Find where the given text appears and provide that cell's center as (x, y) coordinate. 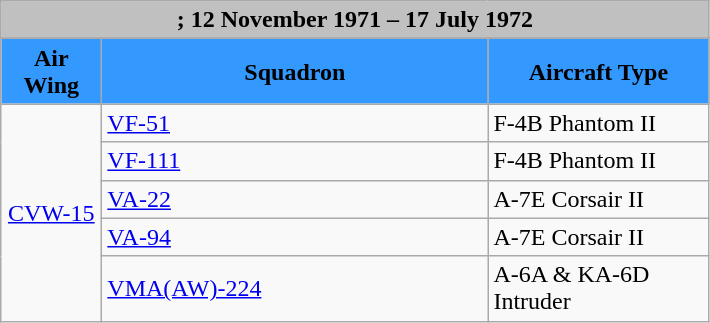
VF-111 (295, 161)
A-6A & KA-6D Intruder (598, 288)
Air Wing (52, 72)
Squadron (295, 72)
; 12 November 1971 – 17 July 1972 (355, 20)
VMA(AW)-224 (295, 288)
CVW-15 (52, 212)
Aircraft Type (598, 72)
VF-51 (295, 123)
VA-94 (295, 237)
VA-22 (295, 199)
